Return [x, y] of the center of cell containing provided text 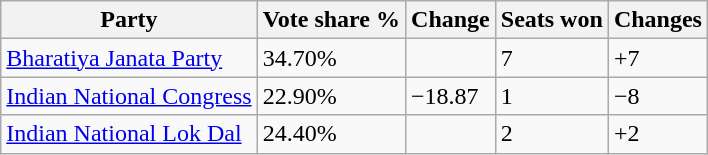
Party [129, 20]
7 [552, 58]
Changes [658, 20]
Indian National Congress [129, 96]
1 [552, 96]
−8 [658, 96]
Indian National Lok Dal [129, 134]
2 [552, 134]
Change [451, 20]
24.40% [331, 134]
34.70% [331, 58]
−18.87 [451, 96]
Seats won [552, 20]
Vote share % [331, 20]
+7 [658, 58]
22.90% [331, 96]
+2 [658, 134]
Bharatiya Janata Party [129, 58]
